Return the [x, y] coordinate for the center point of the cell that contains the specified text.  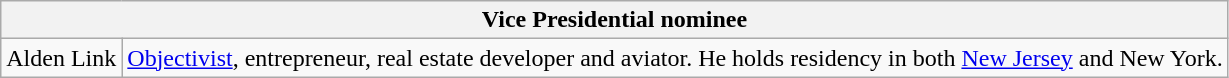
Alden Link [62, 58]
Objectivist, entrepreneur, real estate developer and aviator. He holds residency in both New Jersey and New York. [675, 58]
Vice Presidential nominee [615, 20]
